For the text-containing cell, return its midpoint in [x, y] coordinate format. 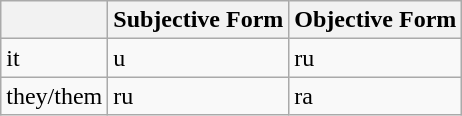
they/them [54, 96]
Subjective Form [198, 20]
Objective Form [376, 20]
ra [376, 96]
it [54, 58]
u [198, 58]
